Find where the given text appears and provide that cell's center as [x, y] coordinate. 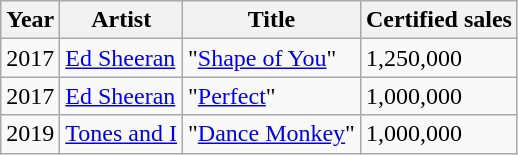
"Perfect" [272, 96]
"Shape of You" [272, 58]
2019 [30, 134]
1,250,000 [438, 58]
Title [272, 20]
Certified sales [438, 20]
Tones and I [122, 134]
"Dance Monkey" [272, 134]
Year [30, 20]
Artist [122, 20]
